Output the (x, y) coordinate of the center of the cell containing the given text.  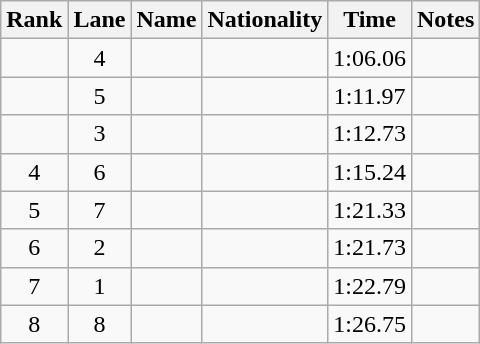
Lane (100, 20)
Time (370, 20)
1:12.73 (370, 134)
1:22.79 (370, 286)
Notes (445, 20)
1:21.33 (370, 210)
1:26.75 (370, 324)
Rank (34, 20)
1:21.73 (370, 248)
3 (100, 134)
2 (100, 248)
1:06.06 (370, 58)
Name (166, 20)
1:15.24 (370, 172)
1 (100, 286)
Nationality (265, 20)
1:11.97 (370, 96)
